From the cell containing the given text, extract its center point as (X, Y) coordinate. 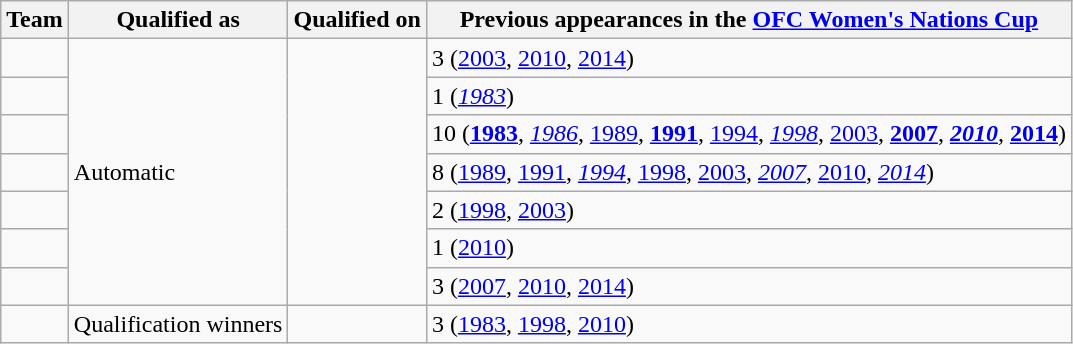
Qualified as (178, 20)
3 (2003, 2010, 2014) (748, 58)
1 (2010) (748, 248)
3 (1983, 1998, 2010) (748, 324)
Qualification winners (178, 324)
Automatic (178, 172)
8 (1989, 1991, 1994, 1998, 2003, 2007, 2010, 2014) (748, 172)
Qualified on (357, 20)
10 (1983, 1986, 1989, 1991, 1994, 1998, 2003, 2007, 2010, 2014) (748, 134)
2 (1998, 2003) (748, 210)
Previous appearances in the OFC Women's Nations Cup (748, 20)
3 (2007, 2010, 2014) (748, 286)
Team (35, 20)
1 (1983) (748, 96)
